Search for the cell housing the specified text and yield its [x, y] center coordinate. 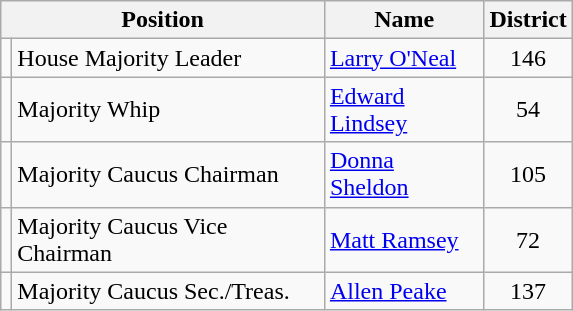
Name [404, 20]
54 [528, 110]
Larry O'Neal [404, 58]
Matt Ramsey [404, 240]
Donna Sheldon [404, 174]
Edward Lindsey [404, 110]
House Majority Leader [168, 58]
72 [528, 240]
146 [528, 58]
105 [528, 174]
Position [163, 20]
Majority Caucus Sec./Treas. [168, 291]
Majority Caucus Vice Chairman [168, 240]
Allen Peake [404, 291]
Majority Whip [168, 110]
137 [528, 291]
District [528, 20]
Majority Caucus Chairman [168, 174]
